Find where the given text appears and provide that cell's center as [X, Y] coordinate. 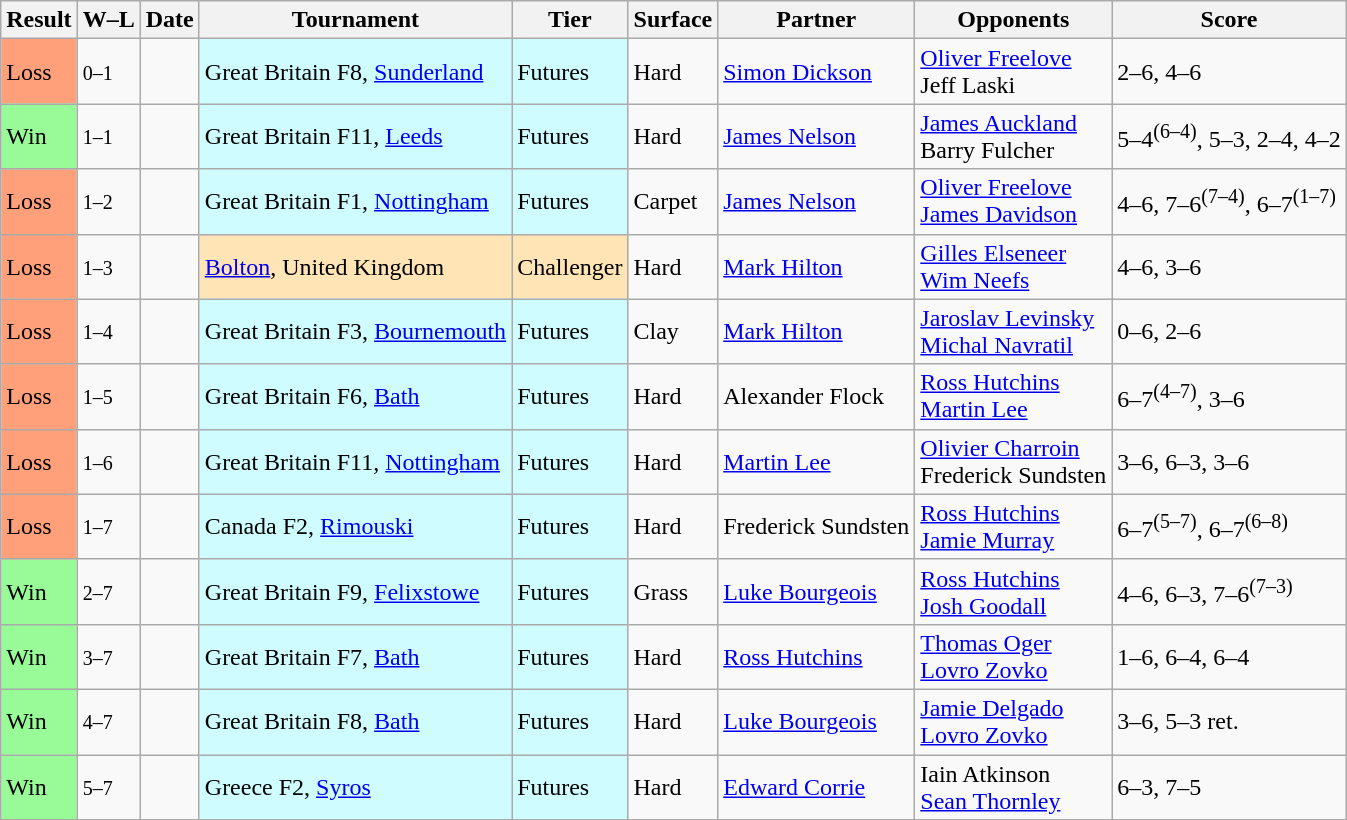
1–7 [108, 526]
Jamie Delgado Lovro Zovko [1014, 722]
Great Britain F9, Felixstowe [355, 592]
Oliver Freelove Jeff Laski [1014, 72]
Thomas Oger Lovro Zovko [1014, 656]
6–7(5–7), 6–7(6–8) [1229, 526]
6–7(4–7), 3–6 [1229, 396]
Ross Hutchins [816, 656]
Great Britain F7, Bath [355, 656]
Great Britain F11, Leeds [355, 136]
Alexander Flock [816, 396]
Score [1229, 20]
2–6, 4–6 [1229, 72]
Iain Atkinson Sean Thornley [1014, 786]
0–1 [108, 72]
Clay [673, 332]
Ross Hutchins Josh Goodall [1014, 592]
1–6 [108, 462]
2–7 [108, 592]
3–6, 5–3 ret. [1229, 722]
Opponents [1014, 20]
3–6, 6–3, 3–6 [1229, 462]
Great Britain F3, Bournemouth [355, 332]
Edward Corrie [816, 786]
Olivier Charroin Frederick Sundsten [1014, 462]
Gilles Elseneer Wim Neefs [1014, 266]
Greece F2, Syros [355, 786]
Tournament [355, 20]
5–7 [108, 786]
Great Britain F11, Nottingham [355, 462]
0–6, 2–6 [1229, 332]
Great Britain F6, Bath [355, 396]
1–1 [108, 136]
Tier [570, 20]
6–3, 7–5 [1229, 786]
Martin Lee [816, 462]
Frederick Sundsten [816, 526]
Result [39, 20]
Bolton, United Kingdom [355, 266]
Carpet [673, 202]
4–6, 7–6(7–4), 6–7(1–7) [1229, 202]
Grass [673, 592]
Great Britain F8, Bath [355, 722]
Ross Hutchins Jamie Murray [1014, 526]
Surface [673, 20]
1–5 [108, 396]
Great Britain F8, Sunderland [355, 72]
1–2 [108, 202]
Simon Dickson [816, 72]
3–7 [108, 656]
Partner [816, 20]
James Auckland Barry Fulcher [1014, 136]
Challenger [570, 266]
Date [170, 20]
Canada F2, Rimouski [355, 526]
W–L [108, 20]
4–7 [108, 722]
Oliver Freelove James Davidson [1014, 202]
4–6, 6–3, 7–6(7–3) [1229, 592]
1–6, 6–4, 6–4 [1229, 656]
1–3 [108, 266]
Great Britain F1, Nottingham [355, 202]
1–4 [108, 332]
5–4(6–4), 5–3, 2–4, 4–2 [1229, 136]
Jaroslav Levinsky Michal Navratil [1014, 332]
Ross Hutchins Martin Lee [1014, 396]
4–6, 3–6 [1229, 266]
